Search for the cell housing the specified text and yield its (x, y) center coordinate. 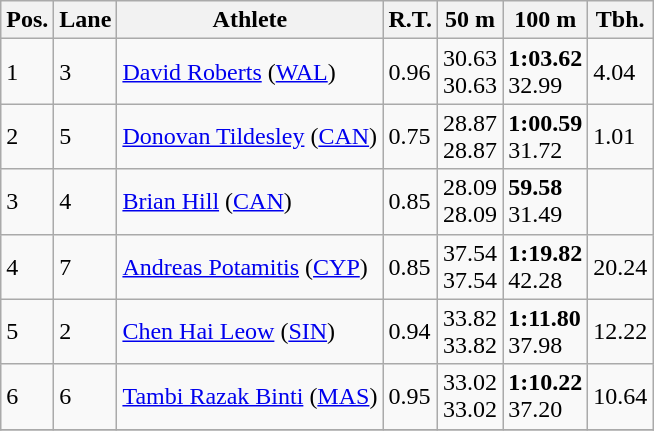
50 m (470, 20)
33.0233.02 (470, 396)
Tambi Razak Binti (MAS) (250, 396)
0.95 (410, 396)
0.94 (410, 332)
12.22 (620, 332)
7 (86, 266)
1:11.8037.98 (546, 332)
59.5831.49 (546, 202)
20.24 (620, 266)
0.96 (410, 72)
30.6330.63 (470, 72)
1:03.6232.99 (546, 72)
R.T. (410, 20)
1:10.2237.20 (546, 396)
Chen Hai Leow (SIN) (250, 332)
1:19.8242.28 (546, 266)
33.8233.82 (470, 332)
Andreas Potamitis (CYP) (250, 266)
Lane (86, 20)
28.0928.09 (470, 202)
Brian Hill (CAN) (250, 202)
37.5437.54 (470, 266)
David Roberts (WAL) (250, 72)
100 m (546, 20)
10.64 (620, 396)
0.75 (410, 136)
1 (28, 72)
Donovan Tildesley (CAN) (250, 136)
4.04 (620, 72)
1:00.5931.72 (546, 136)
28.8728.87 (470, 136)
Pos. (28, 20)
Athlete (250, 20)
Tbh. (620, 20)
1.01 (620, 136)
